Find where the given text appears and provide that cell's center as (X, Y) coordinate. 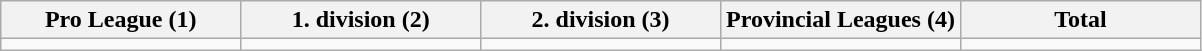
Provincial Leagues (4) (841, 20)
2. division (3) (601, 20)
Pro League (1) (121, 20)
Total (1080, 20)
1. division (2) (361, 20)
